For the text-containing cell, return its midpoint in (x, y) coordinate format. 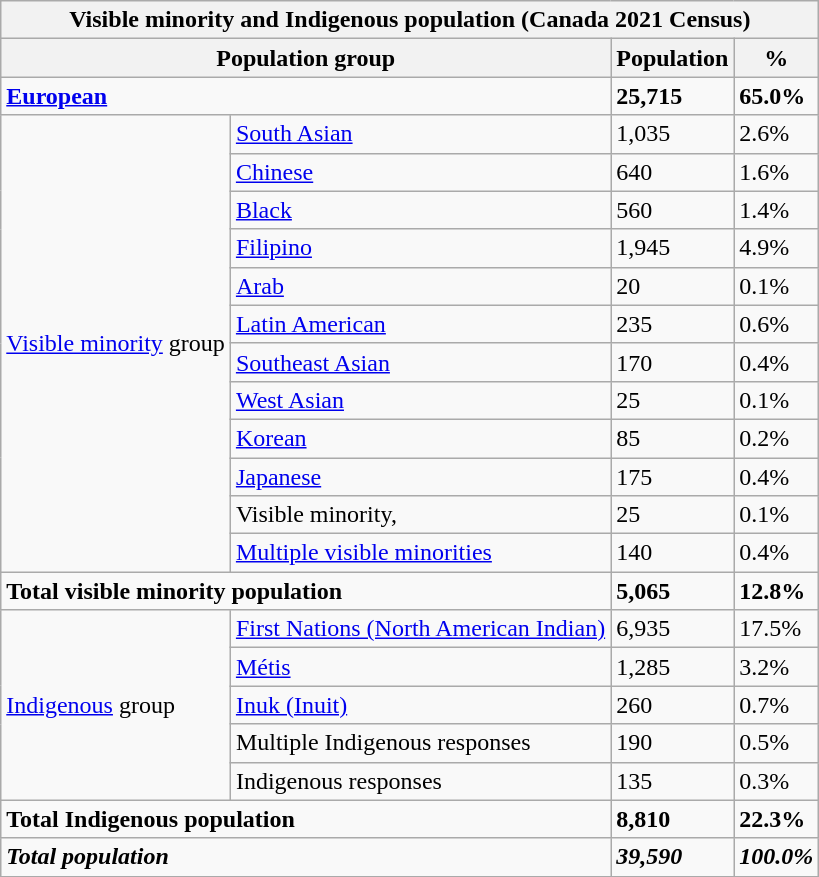
1,285 (672, 667)
65.0% (776, 96)
Korean (420, 438)
25,715 (672, 96)
Indigenous group (116, 705)
6,935 (672, 629)
Inuk (Inuit) (420, 705)
West Asian (420, 400)
Population group (306, 58)
Métis (420, 667)
Japanese (420, 477)
20 (672, 286)
Visible minority, (420, 515)
100.0% (776, 857)
Black (420, 210)
4.9% (776, 248)
5,065 (672, 591)
22.3% (776, 819)
Arab (420, 286)
640 (672, 172)
First Nations (North American Indian) (420, 629)
Latin American (420, 324)
8,810 (672, 819)
Population (672, 58)
1.4% (776, 210)
Total visible minority population (306, 591)
Visible minority group (116, 344)
170 (672, 362)
Total population (306, 857)
0.5% (776, 743)
17.5% (776, 629)
Filipino (420, 248)
85 (672, 438)
12.8% (776, 591)
Total Indigenous population (306, 819)
135 (672, 781)
39,590 (672, 857)
190 (672, 743)
% (776, 58)
Chinese (420, 172)
Multiple Indigenous responses (420, 743)
140 (672, 553)
1.6% (776, 172)
260 (672, 705)
1,945 (672, 248)
235 (672, 324)
0.7% (776, 705)
2.6% (776, 134)
560 (672, 210)
3.2% (776, 667)
Multiple visible minorities (420, 553)
0.3% (776, 781)
Southeast Asian (420, 362)
Visible minority and Indigenous population (Canada 2021 Census) (410, 20)
European (306, 96)
175 (672, 477)
1,035 (672, 134)
South Asian (420, 134)
Indigenous responses (420, 781)
0.2% (776, 438)
0.6% (776, 324)
